Find where the given text appears and provide that cell's center as [x, y] coordinate. 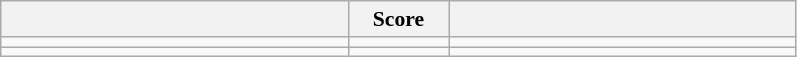
Score [398, 19]
